Search for the cell housing the specified text and yield its [X, Y] center coordinate. 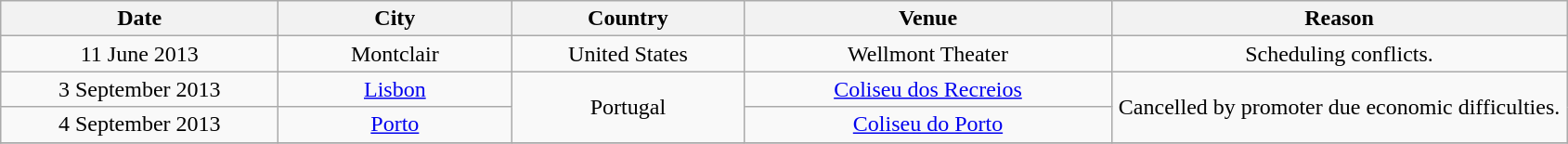
United States [628, 54]
4 September 2013 [139, 124]
Lisbon [395, 89]
Cancelled by promoter due economic difficulties. [1339, 107]
City [395, 19]
11 June 2013 [139, 54]
Wellmont Theater [928, 54]
Venue [928, 19]
3 September 2013 [139, 89]
Date [139, 19]
Scheduling conflicts. [1339, 54]
Porto [395, 124]
Reason [1339, 19]
Portugal [628, 107]
Coliseu do Porto [928, 124]
Montclair [395, 54]
Country [628, 19]
Coliseu dos Recreios [928, 89]
